Detect which cell encompasses the target text, then output its [x, y] center coordinate. 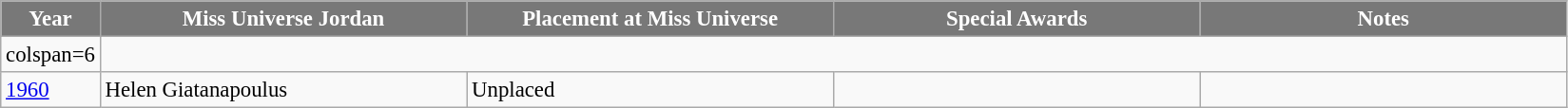
Helen Giatanapoulus [283, 90]
Unplaced [650, 90]
1960 [50, 90]
Year [50, 19]
Placement at Miss Universe [650, 19]
Notes [1384, 19]
Miss Universe Jordan [283, 19]
colspan=6 [50, 55]
Special Awards [1016, 19]
